Locate the cell with the specified text and output its (X, Y) center coordinate. 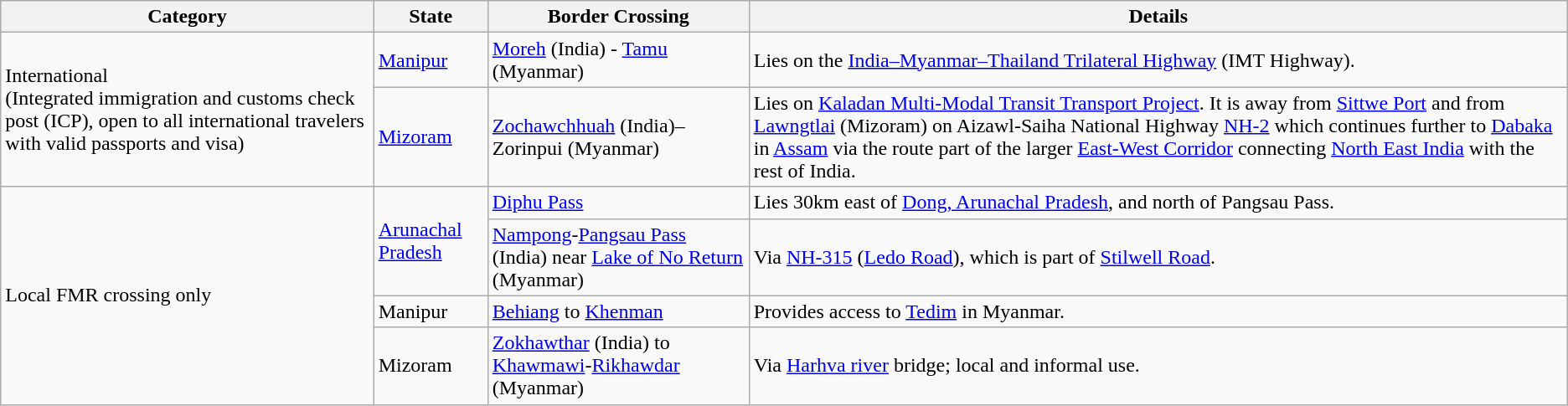
State (431, 17)
Via Harhva river bridge; local and informal use. (1158, 366)
Nampong-Pangsau Pass (India) near Lake of No Return (Myanmar) (618, 257)
Lies on the India–Myanmar–Thailand Trilateral Highway (IMT Highway). (1158, 60)
Local FMR crossing only (188, 296)
International (Integrated immigration and customs check post (ICP), open to all international travelers with valid passports and visa) (188, 110)
Zochawchhuah (India)–Zorinpui (Myanmar) (618, 137)
Diphu Pass (618, 203)
Provides access to Tedim in Myanmar. (1158, 311)
Via NH-315 (Ledo Road), which is part of Stilwell Road. (1158, 257)
Lies 30km east of Dong, Arunachal Pradesh, and north of Pangsau Pass. (1158, 203)
Behiang to Khenman (618, 311)
Details (1158, 17)
Category (188, 17)
Zokhawthar (India) to Khawmawi-Rikhawdar (Myanmar) (618, 366)
Border Crossing (618, 17)
Moreh (India) - Tamu (Myanmar) (618, 60)
Arunachal Pradesh (431, 241)
